Scan for the cell matching the given text and deliver its [X, Y] coordinate at center. 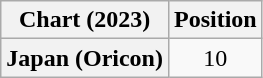
10 [215, 58]
Chart (2023) [85, 20]
Position [215, 20]
Japan (Oricon) [85, 58]
